Search for the cell housing the specified text and yield its (x, y) center coordinate. 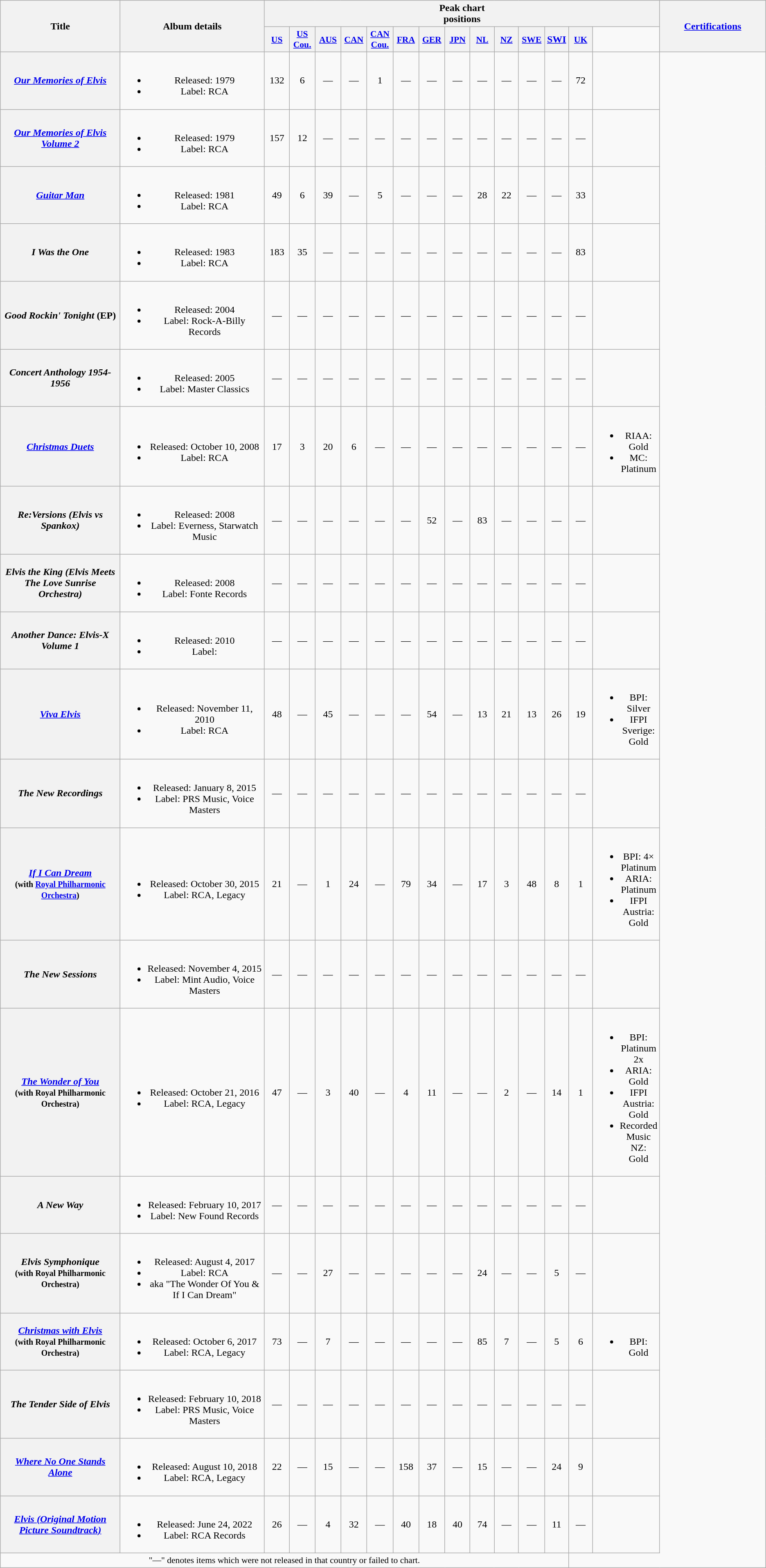
Our Memories of Elvis (61, 81)
Concert Anthology 1954-1956 (61, 378)
85 (482, 1341)
The Wonder of You(with Royal Philharmonic Orchestra) (61, 1092)
Elvis (Original Motion Picture Soundtrack) (61, 1524)
Released: October 21, 2016Label: RCA, Legacy (192, 1092)
132 (277, 81)
27 (328, 1273)
NL (482, 39)
Title (61, 26)
183 (277, 252)
Released: 2010Label: (192, 640)
Released: 1983Label: RCA (192, 252)
Released: August 4, 2017Label: RCAaka "The Wonder Of You & If I Can Dream" (192, 1273)
79 (406, 884)
UK (581, 39)
73 (277, 1341)
BPI: SilverIFPI Sverige: Gold (626, 714)
"—" denotes items which were not released in that country or failed to chart. (284, 1560)
JPN (457, 39)
Released: 2008Label: Fonte Records (192, 583)
Released: June 24, 2022Label: RCA Records (192, 1524)
Elvis Symphonique(with Royal Philharmonic Orchestra) (61, 1273)
49 (277, 195)
The New Recordings (61, 793)
Viva Elvis (61, 714)
32 (354, 1524)
Good Rockin' Tonight (EP) (61, 315)
157 (277, 138)
39 (328, 195)
BPI: 4× PlatinumARIA: PlatinumIFPI Austria: Gold (626, 884)
Certifications (713, 26)
37 (432, 1467)
74 (482, 1524)
Released: November 4, 2015Label: Mint Audio, Voice Masters (192, 974)
SWE (532, 39)
52 (432, 520)
Where No One Stands Alone (61, 1467)
If I Can Dream(with Royal Philharmonic Orchestra) (61, 884)
NZ (507, 39)
Elvis the King (Elvis Meets The Love Sunrise Orchestra) (61, 583)
33 (581, 195)
Christmas Duets (61, 446)
18 (432, 1524)
CANCou. (380, 39)
45 (328, 714)
USCou. (302, 39)
CAN (354, 39)
Released: February 10, 2017Label: New Found Records (192, 1205)
Released: October 30, 2015Label: RCA, Legacy (192, 884)
US (277, 39)
A New Way (61, 1205)
SWI (556, 39)
Re:Versions (Elvis vs Spankox) (61, 520)
20 (328, 446)
The New Sessions (61, 974)
8 (556, 884)
Released: November 11, 2010Label: RCA (192, 714)
28 (482, 195)
Guitar Man (61, 195)
Released: 2005Label: Master Classics (192, 378)
GER (432, 39)
Released: August 10, 2018Label: RCA, Legacy (192, 1467)
Our Memories of Elvis Volume 2 (61, 138)
Released: 2004Label: Rock-A-Billy Records (192, 315)
Peak chartpositions (462, 14)
FRA (406, 39)
BPI: Gold (626, 1341)
54 (432, 714)
Released: 1981Label: RCA (192, 195)
12 (302, 138)
35 (302, 252)
158 (406, 1467)
Released: 2008Label: Everness, Starwatch Music (192, 520)
I Was the One (61, 252)
34 (432, 884)
The Tender Side of Elvis (61, 1404)
14 (556, 1092)
Another Dance: Elvis-X Volume 1 (61, 640)
AUS (328, 39)
RIAA: GoldMC: Platinum (626, 446)
Released: February 10, 2018Label: PRS Music, Voice Masters (192, 1404)
Released: October 10, 2008Label: RCA (192, 446)
Album details (192, 26)
Released: January 8, 2015Label: PRS Music, Voice Masters (192, 793)
Released: October 6, 2017Label: RCA, Legacy (192, 1341)
BPI: Platinum 2xARIA: GoldIFPI Austria: GoldRecorded Music NZ: Gold (626, 1092)
19 (581, 714)
Christmas with Elvis(with Royal Philharmonic Orchestra) (61, 1341)
2 (507, 1092)
47 (277, 1092)
72 (581, 81)
9 (581, 1467)
